Return the (x, y) coordinate for the center point of the cell that contains the specified text.  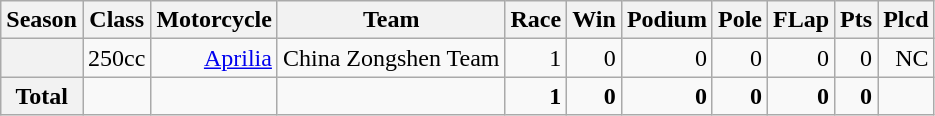
Motorcycle (214, 20)
Podium (666, 20)
Pole (740, 20)
Total (42, 96)
Race (536, 20)
Win (594, 20)
Pts (856, 20)
NC (906, 58)
Team (391, 20)
250cc (116, 58)
Aprilia (214, 58)
China Zongshen Team (391, 58)
FLap (802, 20)
Plcd (906, 20)
Season (42, 20)
Class (116, 20)
